Search for the cell housing the specified text and yield its [x, y] center coordinate. 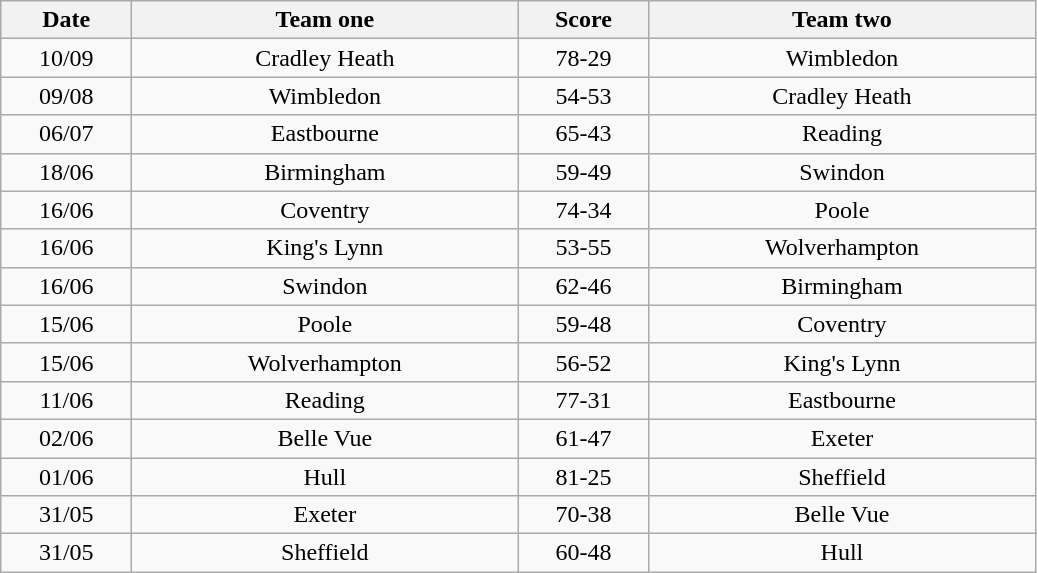
Date [66, 20]
06/07 [66, 134]
02/06 [66, 438]
65-43 [584, 134]
11/06 [66, 400]
56-52 [584, 362]
Team two [842, 20]
62-46 [584, 286]
Team one [325, 20]
61-47 [584, 438]
59-48 [584, 324]
54-53 [584, 96]
81-25 [584, 477]
74-34 [584, 210]
59-49 [584, 172]
09/08 [66, 96]
77-31 [584, 400]
10/09 [66, 58]
70-38 [584, 515]
Score [584, 20]
53-55 [584, 248]
18/06 [66, 172]
01/06 [66, 477]
60-48 [584, 553]
78-29 [584, 58]
